Extract the (x, y) coordinate from the center of the cell holding the provided text.  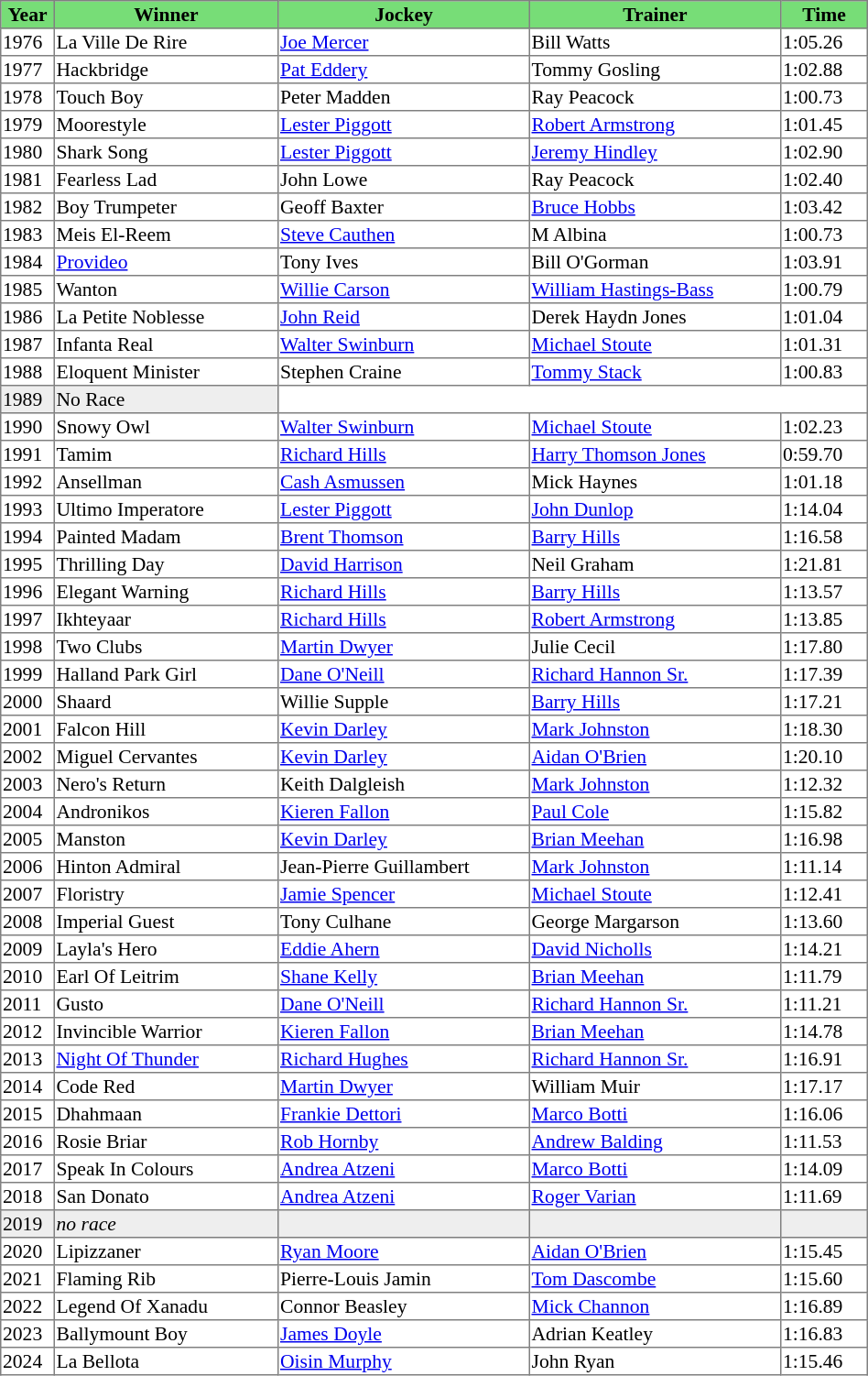
Oisin Murphy (404, 1361)
Ikhteyaar (166, 619)
1:13.60 (824, 922)
1:18.30 (824, 729)
George Margarson (655, 922)
1984 (27, 262)
1979 (27, 125)
William Muir (655, 1087)
1993 (27, 509)
Legend Of Xanadu (166, 1306)
1:16.58 (824, 537)
1:05.26 (824, 42)
2009 (27, 949)
1:17.17 (824, 1087)
1995 (27, 564)
Jeremy Hindley (655, 152)
Willie Supple (404, 702)
1983 (27, 235)
1:16.06 (824, 1114)
2002 (27, 757)
1:00.79 (824, 289)
1:03.91 (824, 262)
John Reid (404, 317)
1:15.45 (824, 1251)
Harry Thomson Jones (655, 454)
Miguel Cervantes (166, 757)
1:12.41 (824, 894)
Elegant Warning (166, 592)
Rosie Briar (166, 1141)
Stephen Craine (404, 372)
Geoff Baxter (404, 207)
Gusto (166, 1004)
John Ryan (655, 1361)
Rob Hornby (404, 1141)
2017 (27, 1169)
2014 (27, 1087)
Willie Carson (404, 289)
2022 (27, 1306)
1:03.42 (824, 207)
Tommy Stack (655, 372)
1:02.88 (824, 70)
Dhahmaan (166, 1114)
Winner (166, 15)
Year (27, 15)
Neil Graham (655, 564)
1:16.98 (824, 839)
Night Of Thunder (166, 1059)
La Bellota (166, 1361)
James Doyle (404, 1334)
Connor Beasley (404, 1306)
Time (824, 15)
1:11.14 (824, 867)
2018 (27, 1196)
1:11.21 (824, 1004)
Roger Varian (655, 1196)
John Dunlop (655, 509)
Derek Haydn Jones (655, 317)
2003 (27, 784)
2023 (27, 1334)
Brent Thomson (404, 537)
2016 (27, 1141)
Pat Eddery (404, 70)
1977 (27, 70)
Thrilling Day (166, 564)
1996 (27, 592)
Ansellman (166, 482)
2008 (27, 922)
Ultimo Imperatore (166, 509)
Two Clubs (166, 647)
2011 (27, 1004)
Invincible Warrior (166, 1032)
No Race (166, 399)
1:14.09 (824, 1169)
1:11.53 (824, 1141)
1:01.18 (824, 482)
Julie Cecil (655, 647)
1:17.39 (824, 674)
1:13.57 (824, 592)
1994 (27, 537)
Bill Watts (655, 42)
Tony Ives (404, 262)
1:15.82 (824, 812)
1981 (27, 180)
La Petite Noblesse (166, 317)
2000 (27, 702)
Tommy Gosling (655, 70)
1978 (27, 97)
1:17.21 (824, 702)
Touch Boy (166, 97)
Snowy Owl (166, 427)
1:21.81 (824, 564)
Keith Dalgleish (404, 784)
Halland Park Girl (166, 674)
Tamim (166, 454)
Moorestyle (166, 125)
Jockey (404, 15)
Shark Song (166, 152)
La Ville De Rire (166, 42)
Flaming Rib (166, 1279)
Shaard (166, 702)
Mick Haynes (655, 482)
1992 (27, 482)
Jean-Pierre Guillambert (404, 867)
2007 (27, 894)
1:14.04 (824, 509)
1:01.31 (824, 344)
1982 (27, 207)
1989 (27, 399)
Earl Of Leitrim (166, 977)
1991 (27, 454)
Boy Trumpeter (166, 207)
William Hastings-Bass (655, 289)
Tony Culhane (404, 922)
Ryan Moore (404, 1251)
1998 (27, 647)
Painted Madam (166, 537)
1997 (27, 619)
Manston (166, 839)
1:15.46 (824, 1361)
0:59.70 (824, 454)
2021 (27, 1279)
Lipizzaner (166, 1251)
Cash Asmussen (404, 482)
Andrew Balding (655, 1141)
Bruce Hobbs (655, 207)
Provideo (166, 262)
1:15.60 (824, 1279)
1:14.78 (824, 1032)
Layla's Hero (166, 949)
Trainer (655, 15)
1:02.90 (824, 152)
2004 (27, 812)
1980 (27, 152)
2006 (27, 867)
Paul Cole (655, 812)
1:16.91 (824, 1059)
Nero's Return (166, 784)
1:13.85 (824, 619)
1990 (27, 427)
David Nicholls (655, 949)
1:14.21 (824, 949)
1:12.32 (824, 784)
1:02.23 (824, 427)
1988 (27, 372)
1:11.79 (824, 977)
Meis El-Reem (166, 235)
1:01.04 (824, 317)
1986 (27, 317)
Richard Hughes (404, 1059)
1:20.10 (824, 757)
David Harrison (404, 564)
1987 (27, 344)
1:01.45 (824, 125)
2024 (27, 1361)
2020 (27, 1251)
Hackbridge (166, 70)
Jamie Spencer (404, 894)
Speak In Colours (166, 1169)
Imperial Guest (166, 922)
no race (166, 1224)
2015 (27, 1114)
John Lowe (404, 180)
Pierre-Louis Jamin (404, 1279)
1:02.40 (824, 180)
Ballymount Boy (166, 1334)
2013 (27, 1059)
Floristry (166, 894)
Eddie Ahern (404, 949)
Adrian Keatley (655, 1334)
Steve Cauthen (404, 235)
1976 (27, 42)
Mick Channon (655, 1306)
Frankie Dettori (404, 1114)
Eloquent Minister (166, 372)
1:00.83 (824, 372)
Wanton (166, 289)
1:11.69 (824, 1196)
2012 (27, 1032)
Code Red (166, 1087)
2005 (27, 839)
1999 (27, 674)
Andronikos (166, 812)
2019 (27, 1224)
2001 (27, 729)
Peter Madden (404, 97)
San Donato (166, 1196)
Joe Mercer (404, 42)
Bill O'Gorman (655, 262)
1:17.80 (824, 647)
Infanta Real (166, 344)
1:16.83 (824, 1334)
Fearless Lad (166, 180)
Hinton Admiral (166, 867)
M Albina (655, 235)
Falcon Hill (166, 729)
Shane Kelly (404, 977)
1985 (27, 289)
2010 (27, 977)
Tom Dascombe (655, 1279)
1:16.89 (824, 1306)
